Return the (X, Y) coordinate for the center point of the cell that contains the specified text.  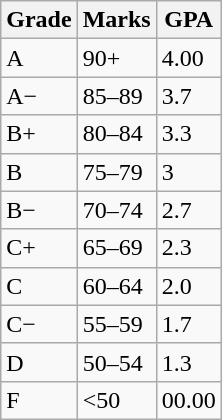
80–84 (116, 134)
3.7 (188, 96)
Grade (39, 20)
C (39, 286)
B+ (39, 134)
75–79 (116, 172)
00.00 (188, 400)
B (39, 172)
60–64 (116, 286)
F (39, 400)
2.0 (188, 286)
90+ (116, 58)
50–54 (116, 362)
Marks (116, 20)
D (39, 362)
C+ (39, 248)
1.7 (188, 324)
3 (188, 172)
70–74 (116, 210)
A (39, 58)
1.3 (188, 362)
85–89 (116, 96)
2.3 (188, 248)
B− (39, 210)
C− (39, 324)
GPA (188, 20)
3.3 (188, 134)
55–59 (116, 324)
<50 (116, 400)
65–69 (116, 248)
2.7 (188, 210)
4.00 (188, 58)
A− (39, 96)
